Scan for the cell matching the given text and deliver its (X, Y) coordinate at center. 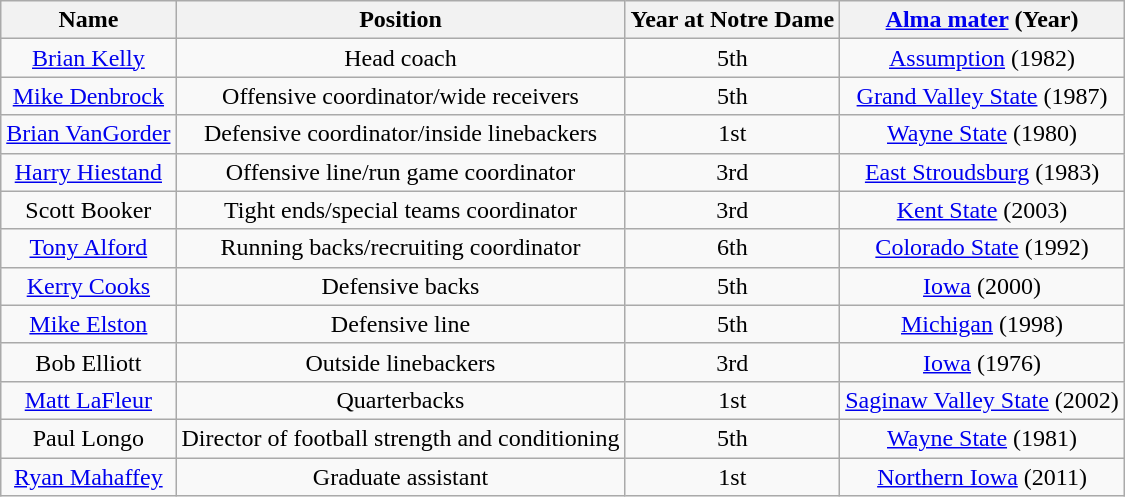
Assumption (1982) (982, 58)
Wayne State (1981) (982, 438)
Outside linebackers (400, 362)
Colorado State (1992) (982, 248)
Wayne State (1980) (982, 134)
Defensive line (400, 324)
Mike Elston (88, 324)
Harry Hiestand (88, 172)
Kerry Cooks (88, 286)
Defensive coordinator/inside linebackers (400, 134)
Mike Denbrock (88, 96)
Alma mater (Year) (982, 20)
Year at Notre Dame (732, 20)
Head coach (400, 58)
Michigan (1998) (982, 324)
Position (400, 20)
Running backs/recruiting coordinator (400, 248)
Tight ends/special teams coordinator (400, 210)
Name (88, 20)
Offensive line/run game coordinator (400, 172)
Grand Valley State (1987) (982, 96)
Bob Elliott (88, 362)
Kent State (2003) (982, 210)
Brian Kelly (88, 58)
Iowa (1976) (982, 362)
Quarterbacks (400, 400)
Brian VanGorder (88, 134)
Tony Alford (88, 248)
Northern Iowa (2011) (982, 477)
Paul Longo (88, 438)
East Stroudsburg (1983) (982, 172)
Matt LaFleur (88, 400)
Offensive coordinator/wide receivers (400, 96)
6th (732, 248)
Iowa (2000) (982, 286)
Saginaw Valley State (2002) (982, 400)
Scott Booker (88, 210)
Ryan Mahaffey (88, 477)
Graduate assistant (400, 477)
Defensive backs (400, 286)
Director of football strength and conditioning (400, 438)
